From the cell containing the given text, extract its center point as [X, Y] coordinate. 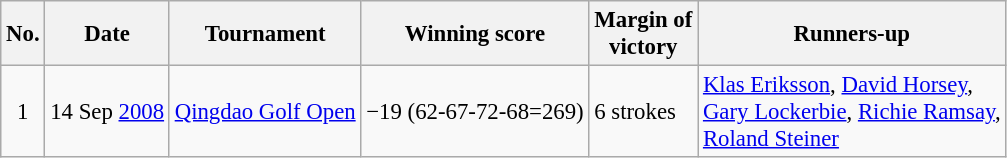
Tournament [265, 34]
Qingdao Golf Open [265, 112]
−19 (62-67-72-68=269) [475, 112]
Klas Eriksson, David Horsey, Gary Lockerbie, Richie Ramsay, Roland Steiner [852, 112]
Margin ofvictory [644, 34]
6 strokes [644, 112]
Runners-up [852, 34]
14 Sep 2008 [107, 112]
Date [107, 34]
Winning score [475, 34]
1 [23, 112]
No. [23, 34]
